Extract the [X, Y] coordinate from the center of the cell holding the provided text.  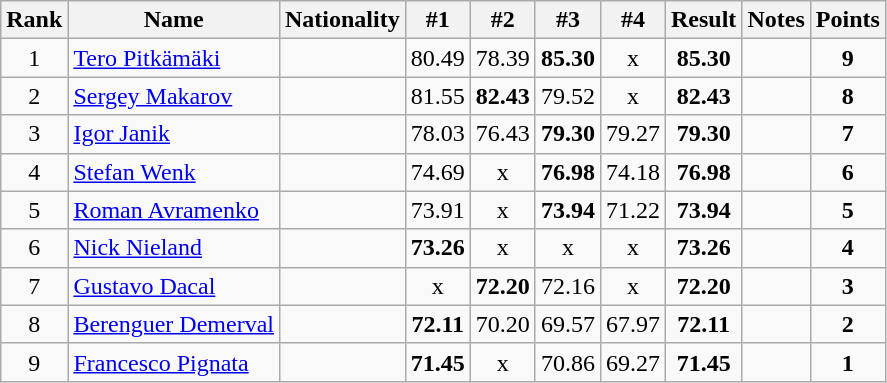
#3 [568, 20]
#4 [632, 20]
Stefan Wenk [174, 172]
Notes [776, 20]
Points [848, 20]
79.27 [632, 134]
#1 [438, 20]
78.03 [438, 134]
71.22 [632, 210]
74.69 [438, 172]
Berenguer Demerval [174, 324]
79.52 [568, 96]
Roman Avramenko [174, 210]
Rank [34, 20]
Francesco Pignata [174, 362]
Nick Nieland [174, 248]
74.18 [632, 172]
Igor Janik [174, 134]
69.27 [632, 362]
73.91 [438, 210]
70.86 [568, 362]
Nationality [342, 20]
67.97 [632, 324]
70.20 [502, 324]
Name [174, 20]
Tero Pitkämäki [174, 58]
76.43 [502, 134]
Result [703, 20]
Gustavo Dacal [174, 286]
78.39 [502, 58]
69.57 [568, 324]
Sergey Makarov [174, 96]
#2 [502, 20]
80.49 [438, 58]
81.55 [438, 96]
72.16 [568, 286]
